For the text-containing cell, return its midpoint in [X, Y] coordinate format. 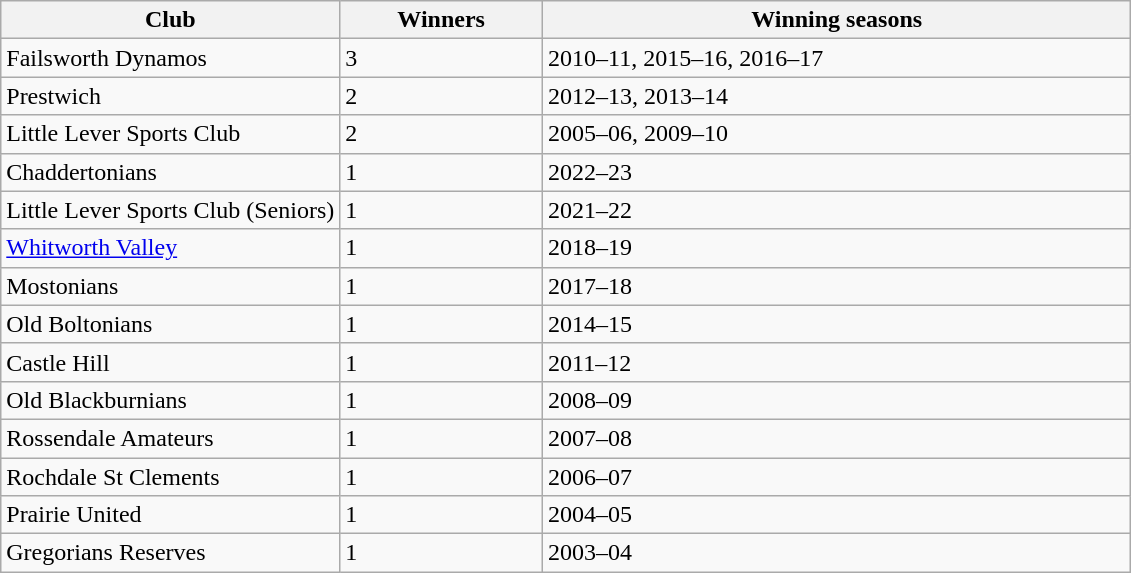
Little Lever Sports Club (Seniors) [170, 210]
2010–11, 2015–16, 2016–17 [837, 58]
Prairie United [170, 515]
2004–05 [837, 515]
Little Lever Sports Club [170, 134]
Old Blackburnians [170, 400]
2021–22 [837, 210]
Mostonians [170, 286]
2006–07 [837, 477]
Castle Hill [170, 362]
Prestwich [170, 96]
2012–13, 2013–14 [837, 96]
2008–09 [837, 400]
Club [170, 20]
2014–15 [837, 324]
Rossendale Amateurs [170, 438]
2018–19 [837, 248]
Chaddertonians [170, 172]
Failsworth Dynamos [170, 58]
Winning seasons [837, 20]
2003–04 [837, 553]
Whitworth Valley [170, 248]
Old Boltonians [170, 324]
Winners [442, 20]
2011–12 [837, 362]
2007–08 [837, 438]
2022–23 [837, 172]
Gregorians Reserves [170, 553]
2005–06, 2009–10 [837, 134]
3 [442, 58]
Rochdale St Clements [170, 477]
2017–18 [837, 286]
